Capture the cell that displays the provided text and extract its (x, y) central coordinate. 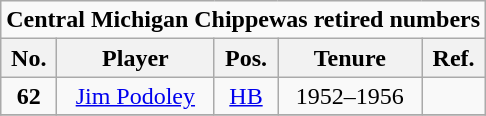
62 (29, 96)
Pos. (246, 58)
Central Michigan Chippewas retired numbers (244, 20)
1952–1956 (350, 96)
Tenure (350, 58)
Player (136, 58)
Ref. (454, 58)
No. (29, 58)
HB (246, 96)
Jim Podoley (136, 96)
